Determine the (x, y) coordinate at the center of the cell enclosing the given text.  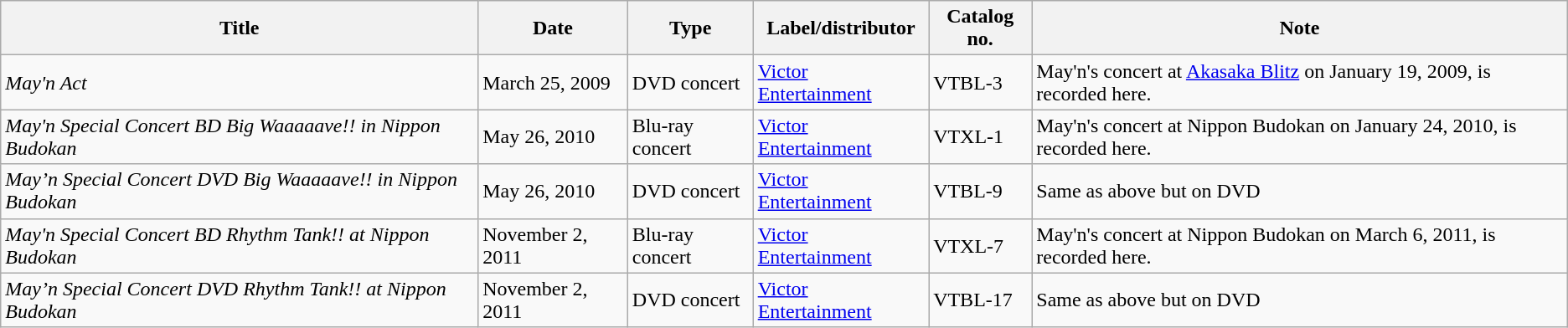
March 25, 2009 (553, 82)
May'n's concert at Akasaka Blitz on January 19, 2009, is recorded here. (1300, 82)
VTBL-17 (980, 300)
Date (553, 28)
VTXL-7 (980, 246)
Type (690, 28)
May'n Special Concert BD Rhythm Tank!! at Nippon Budokan (240, 246)
VTXL-1 (980, 137)
VTBL-9 (980, 191)
May’n Special Concert DVD Big Waaaaave!! in Nippon Budokan (240, 191)
VTBL-3 (980, 82)
May'n's concert at Nippon Budokan on March 6, 2011, is recorded here. (1300, 246)
May’n Special Concert DVD Rhythm Tank!! at Nippon Budokan (240, 300)
Title (240, 28)
Catalog no. (980, 28)
May'n Act (240, 82)
Label/distributor (841, 28)
May'n's concert at Nippon Budokan on January 24, 2010, is recorded here. (1300, 137)
Note (1300, 28)
May'n Special Concert BD Big Waaaaave!! in Nippon Budokan (240, 137)
